For the text-containing cell, return its midpoint in (X, Y) coordinate format. 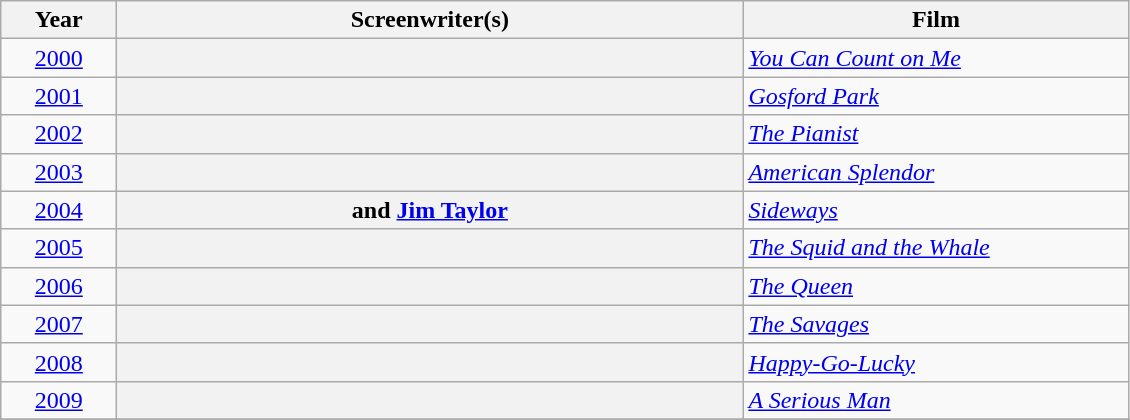
The Queen (936, 286)
2007 (59, 324)
2003 (59, 172)
A Serious Man (936, 400)
2008 (59, 362)
Year (59, 20)
2004 (59, 210)
2002 (59, 134)
2001 (59, 96)
2006 (59, 286)
2000 (59, 58)
Screenwriter(s) (430, 20)
2005 (59, 248)
Sideways (936, 210)
You Can Count on Me (936, 58)
The Pianist (936, 134)
Happy-Go-Lucky (936, 362)
American Splendor (936, 172)
and Jim Taylor (430, 210)
2009 (59, 400)
The Savages (936, 324)
Gosford Park (936, 96)
The Squid and the Whale (936, 248)
Film (936, 20)
